Return the [X, Y] coordinate for the center point of the cell that contains the specified text.  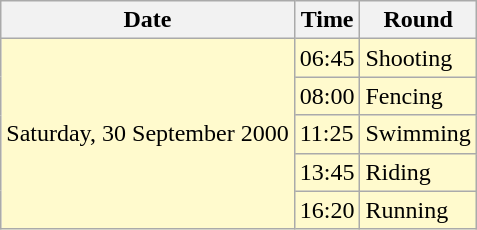
Shooting [418, 58]
16:20 [327, 210]
Riding [418, 172]
Saturday, 30 September 2000 [148, 134]
Round [418, 20]
11:25 [327, 134]
Fencing [418, 96]
08:00 [327, 96]
Swimming [418, 134]
Running [418, 210]
Time [327, 20]
Date [148, 20]
06:45 [327, 58]
13:45 [327, 172]
